Identify which cell holds the provided text, then report its [X, Y] central coordinate. 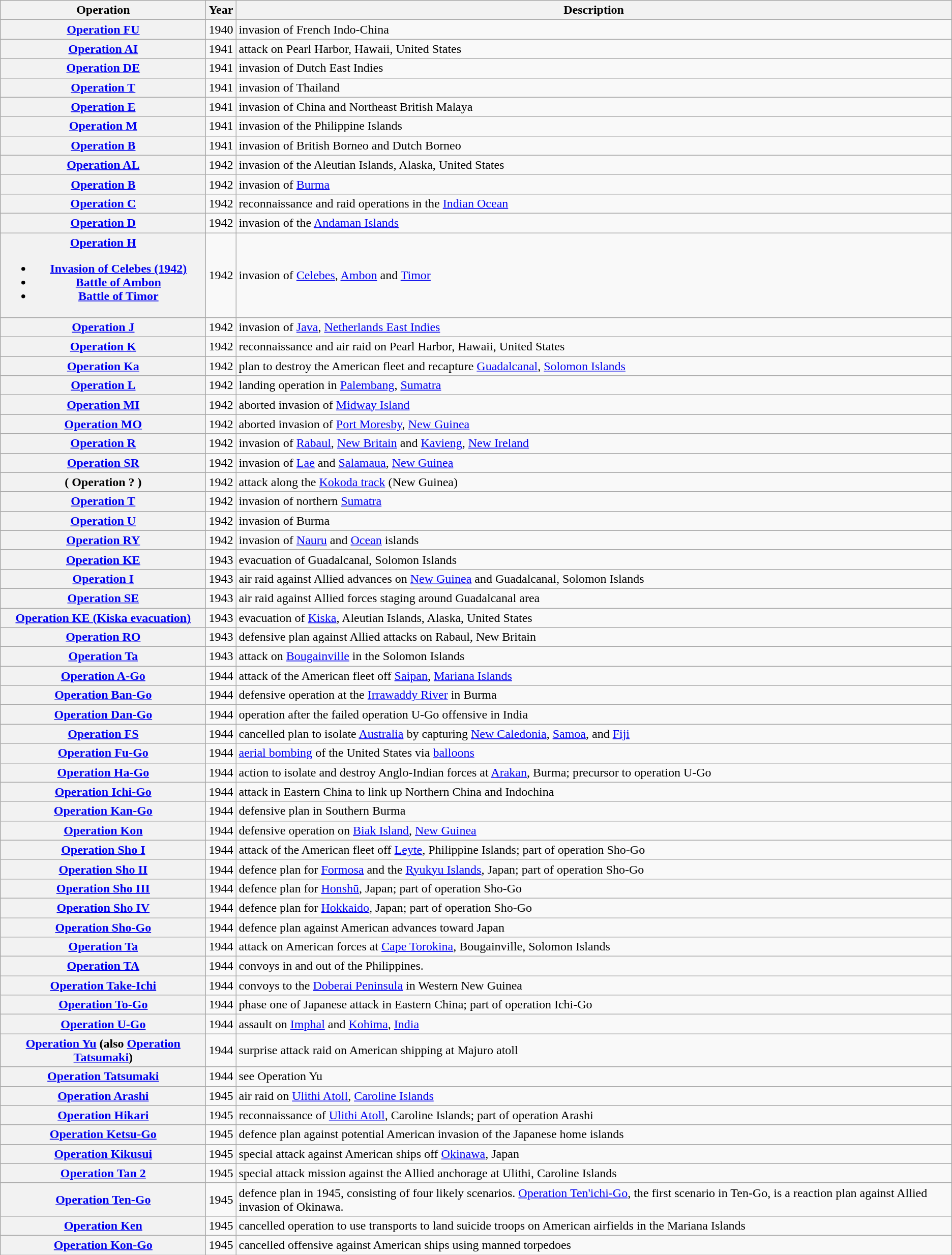
Operation MI [103, 405]
invasion of China and Northeast British Malaya [594, 107]
Operation I [103, 579]
Operation Sho IV [103, 908]
action to isolate and destroy Anglo-Indian forces at Arakan, Burma; precursor to operation U-Go [594, 772]
invasion of Dutch East Indies [594, 68]
Operation Ten-Go [103, 1199]
invasion of northern Sumatra [594, 501]
defensive operation on Biak Island, New Guinea [594, 830]
invasion of Nauru and Ocean islands [594, 540]
Operation HInvasion of Celebes (1942)Battle of AmbonBattle of Timor [103, 276]
Operation AL [103, 165]
Operation Ha-Go [103, 772]
Operation MO [103, 424]
Operation C [103, 203]
Operation RY [103, 540]
assault on Imphal and Kohima, India [594, 1024]
Operation Fu-Go [103, 753]
attack on American forces at Cape Torokina, Bougainville, Solomon Islands [594, 947]
Operation KE (Kiska evacuation) [103, 618]
Operation E [103, 107]
Operation KE [103, 559]
1940 [221, 29]
aborted invasion of Port Moresby, New Guinea [594, 424]
Operation Sho III [103, 888]
defence plan against potential American invasion of the Japanese home islands [594, 1134]
Operation TA [103, 966]
Operation L [103, 385]
evacuation of Kiska, Aleutian Islands, Alaska, United States [594, 618]
invasion of Lae and Salamaua, New Guinea [594, 463]
Operation Ichi-Go [103, 792]
Operation R [103, 443]
invasion of the Andaman Islands [594, 223]
Operation Kan-Go [103, 811]
aerial bombing of the United States via balloons [594, 753]
attack on Bougainville in the Solomon Islands [594, 656]
Description [594, 10]
Operation DE [103, 68]
Operation Tan 2 [103, 1173]
invasion of the Philippine Islands [594, 126]
cancelled plan to isolate Australia by capturing New Caledonia, Samoa, and Fiji [594, 734]
Operation RO [103, 637]
attack of the American fleet off Saipan, Mariana Islands [594, 676]
Operation SR [103, 463]
air raid against Allied advances on New Guinea and Guadalcanal, Solomon Islands [594, 579]
Operation M [103, 126]
plan to destroy the American fleet and recapture Guadalcanal, Solomon Islands [594, 366]
cancelled offensive against American ships using manned torpedoes [594, 1245]
invasion of French Indo-China [594, 29]
Operation U [103, 521]
aborted invasion of Midway Island [594, 405]
Operation Ketsu-Go [103, 1134]
invasion of Celebes, Ambon and Timor [594, 276]
Operation Ban-Go [103, 695]
phase one of Japanese attack in Eastern China; part of operation Ichi-Go [594, 1005]
Operation Ken [103, 1226]
Operation A-Go [103, 676]
Operation Yu (also Operation Tatsumaki) [103, 1051]
defensive plan in Southern Burma [594, 811]
Operation Arashi [103, 1096]
Operation AI [103, 49]
Year [221, 10]
defensive plan against Allied attacks on Rabaul, New Britain [594, 637]
reconnaissance of Ulithi Atoll, Caroline Islands; part of operation Arashi [594, 1115]
Operation Dan-Go [103, 714]
Operation Take-Ichi [103, 985]
attack on Pearl Harbor, Hawaii, United States [594, 49]
invasion of Java, Netherlands East Indies [594, 327]
Operation U-Go [103, 1024]
operation after the failed operation U-Go offensive in India [594, 714]
Operation Kon-Go [103, 1245]
reconnaissance and raid operations in the Indian Ocean [594, 203]
reconnaissance and air raid on Pearl Harbor, Hawaii, United States [594, 347]
Operation Sho-Go [103, 927]
( Operation ? ) [103, 482]
Operation To-Go [103, 1005]
cancelled operation to use transports to land suicide troops on American airfields in the Mariana Islands [594, 1226]
invasion of British Borneo and Dutch Borneo [594, 145]
Operation [103, 10]
convoys to the Doberai Peninsula in Western New Guinea [594, 985]
Operation Sho I [103, 850]
see Operation Yu [594, 1077]
Operation Kikusui [103, 1154]
invasion of Rabaul, New Britain and Kavieng, New Ireland [594, 443]
attack in Eastern China to link up Northern China and Indochina [594, 792]
landing operation in Palembang, Sumatra [594, 385]
defensive operation at the Irrawaddy River in Burma [594, 695]
Operation FU [103, 29]
defence plan for Honshū, Japan; part of operation Sho-Go [594, 888]
special attack mission against the Allied anchorage at Ulithi, Caroline Islands [594, 1173]
Operation Ka [103, 366]
Operation Sho II [103, 869]
Operation Kon [103, 830]
attack of the American fleet off Leyte, Philippine Islands; part of operation Sho-Go [594, 850]
evacuation of Guadalcanal, Solomon Islands [594, 559]
attack along the Kokoda track (New Guinea) [594, 482]
Operation D [103, 223]
invasion of Thailand [594, 87]
air raid on Ulithi Atoll, Caroline Islands [594, 1096]
Operation K [103, 347]
special attack against American ships off Okinawa, Japan [594, 1154]
defence plan against American advances toward Japan [594, 927]
Operation J [103, 327]
Operation Tatsumaki [103, 1077]
Operation SE [103, 598]
Operation FS [103, 734]
convoys in and out of the Philippines. [594, 966]
Operation Hikari [103, 1115]
defence plan for Formosa and the Ryukyu Islands, Japan; part of operation Sho-Go [594, 869]
invasion of the Aleutian Islands, Alaska, United States [594, 165]
defence plan for Hokkaido, Japan; part of operation Sho-Go [594, 908]
surprise attack raid on American shipping at Majuro atoll [594, 1051]
air raid against Allied forces staging around Guadalcanal area [594, 598]
